From the cell containing the given text, extract its center point as [X, Y] coordinate. 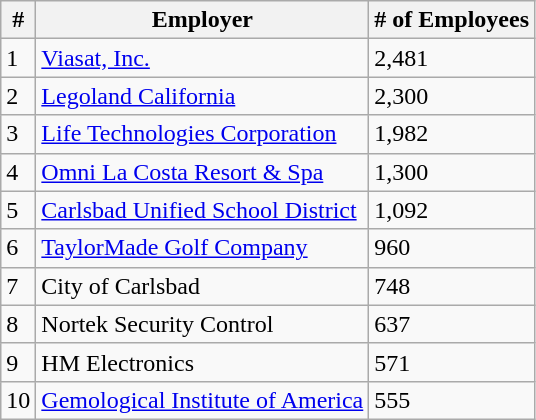
555 [452, 400]
1 [18, 58]
Employer [202, 20]
2 [18, 96]
9 [18, 362]
5 [18, 210]
748 [452, 286]
Legoland California [202, 96]
637 [452, 324]
1,300 [452, 172]
3 [18, 134]
1,092 [452, 210]
City of Carlsbad [202, 286]
571 [452, 362]
# [18, 20]
Life Technologies Corporation [202, 134]
TaylorMade Golf Company [202, 248]
Omni La Costa Resort & Spa [202, 172]
2,481 [452, 58]
10 [18, 400]
1,982 [452, 134]
Viasat, Inc. [202, 58]
# of Employees [452, 20]
8 [18, 324]
HM Electronics [202, 362]
Gemological Institute of America [202, 400]
6 [18, 248]
4 [18, 172]
2,300 [452, 96]
Carlsbad Unified School District [202, 210]
960 [452, 248]
Nortek Security Control [202, 324]
7 [18, 286]
